Output the [X, Y] coordinate of the center of the cell containing the given text.  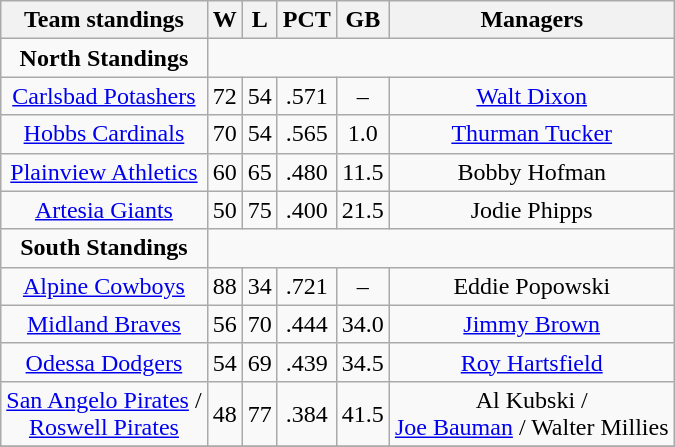
Thurman Tucker [532, 134]
PCT [306, 20]
1.0 [362, 134]
.439 [306, 362]
50 [224, 210]
65 [260, 172]
Artesia Giants [104, 210]
Team standings [104, 20]
Jodie Phipps [532, 210]
34.0 [362, 324]
72 [224, 96]
.400 [306, 210]
Plainview Athletics [104, 172]
GB [362, 20]
W [224, 20]
Roy Hartsfield [532, 362]
88 [224, 286]
.721 [306, 286]
77 [260, 414]
.444 [306, 324]
34.5 [362, 362]
41.5 [362, 414]
Eddie Popowski [532, 286]
Carlsbad Potashers [104, 96]
Odessa Dodgers [104, 362]
.480 [306, 172]
56 [224, 324]
60 [224, 172]
11.5 [362, 172]
L [260, 20]
.571 [306, 96]
Walt Dixon [532, 96]
South Standings [104, 248]
Al Kubski / Joe Bauman / Walter Millies [532, 414]
48 [224, 414]
21.5 [362, 210]
Bobby Hofman [532, 172]
34 [260, 286]
Midland Braves [104, 324]
Managers [532, 20]
.565 [306, 134]
.384 [306, 414]
North Standings [104, 58]
69 [260, 362]
Jimmy Brown [532, 324]
75 [260, 210]
Hobbs Cardinals [104, 134]
San Angelo Pirates / Roswell Pirates [104, 414]
Alpine Cowboys [104, 286]
